Detect which cell encompasses the target text, then output its [X, Y] center coordinate. 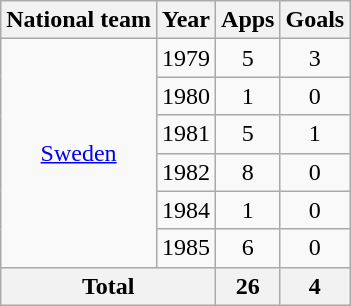
8 [248, 172]
6 [248, 248]
Goals [315, 20]
1985 [186, 248]
1981 [186, 134]
National team [79, 20]
1979 [186, 58]
1980 [186, 96]
4 [315, 286]
3 [315, 58]
Apps [248, 20]
Sweden [79, 153]
1984 [186, 210]
Year [186, 20]
26 [248, 286]
Total [108, 286]
1982 [186, 172]
